Extract the [x, y] coordinate from the center of the cell holding the provided text.  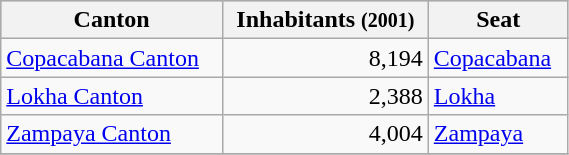
Inhabitants (2001) [325, 20]
Copacabana [498, 58]
Lokha [498, 96]
Lokha Canton [112, 96]
Zampaya [498, 134]
2,388 [325, 96]
8,194 [325, 58]
Seat [498, 20]
Zampaya Canton [112, 134]
Copacabana Canton [112, 58]
4,004 [325, 134]
Canton [112, 20]
